Return the [X, Y] coordinate for the center point of the cell that contains the specified text.  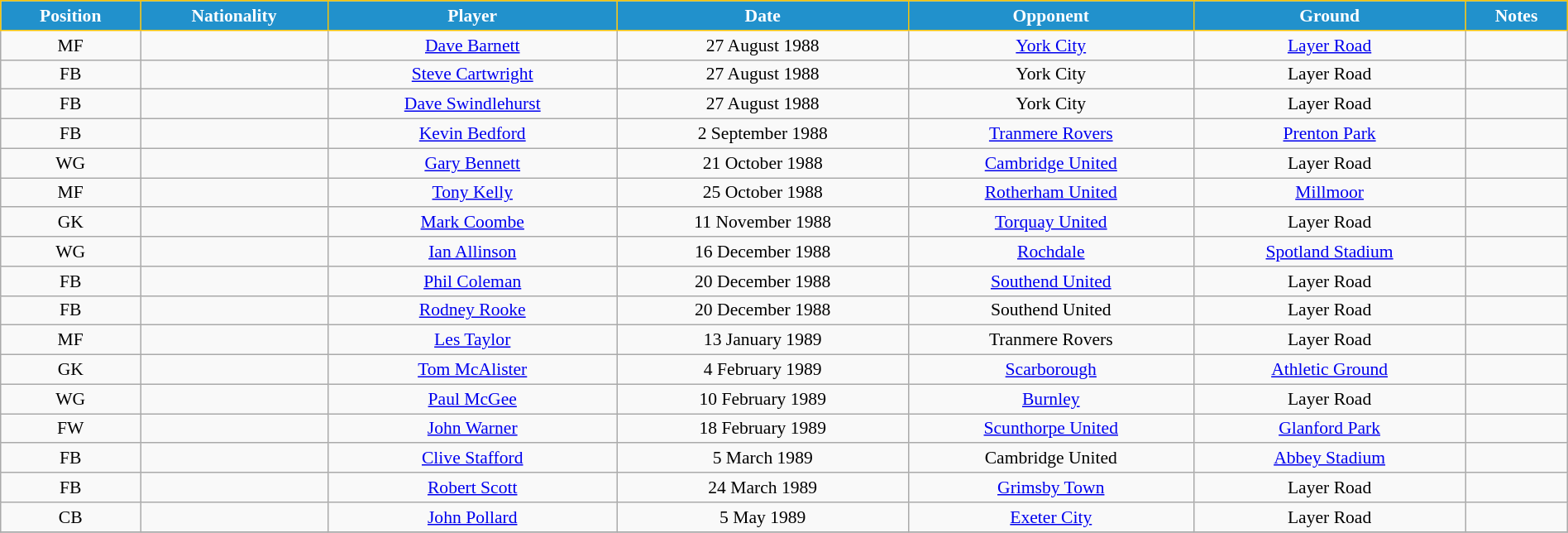
Dave Swindlehurst [472, 104]
11 November 1988 [762, 223]
4 February 1989 [762, 370]
Paul McGee [472, 399]
5 March 1989 [762, 459]
10 February 1989 [762, 399]
Notes [1517, 16]
Tom McAlister [472, 370]
Athletic Ground [1329, 370]
Player [472, 16]
Torquay United [1050, 223]
Grimsby Town [1050, 487]
Date [762, 16]
13 January 1989 [762, 340]
FW [71, 429]
Glanford Park [1329, 429]
Abbey Stadium [1329, 459]
Phil Coleman [472, 281]
Ground [1329, 16]
Burnley [1050, 399]
Rotherham United [1050, 193]
Robert Scott [472, 487]
21 October 1988 [762, 163]
Prenton Park [1329, 134]
Dave Barnett [472, 46]
Mark Coombe [472, 223]
2 September 1988 [762, 134]
Scarborough [1050, 370]
Les Taylor [472, 340]
Exeter City [1050, 517]
24 March 1989 [762, 487]
Gary Bennett [472, 163]
5 May 1989 [762, 517]
Rodney Rooke [472, 310]
CB [71, 517]
Ian Allinson [472, 252]
Kevin Bedford [472, 134]
18 February 1989 [762, 429]
Steve Cartwright [472, 74]
25 October 1988 [762, 193]
Opponent [1050, 16]
Clive Stafford [472, 459]
John Warner [472, 429]
Rochdale [1050, 252]
Scunthorpe United [1050, 429]
Tony Kelly [472, 193]
Millmoor [1329, 193]
Spotland Stadium [1329, 252]
Nationality [235, 16]
John Pollard [472, 517]
16 December 1988 [762, 252]
Position [71, 16]
